Identify which cell holds the provided text, then report its [x, y] central coordinate. 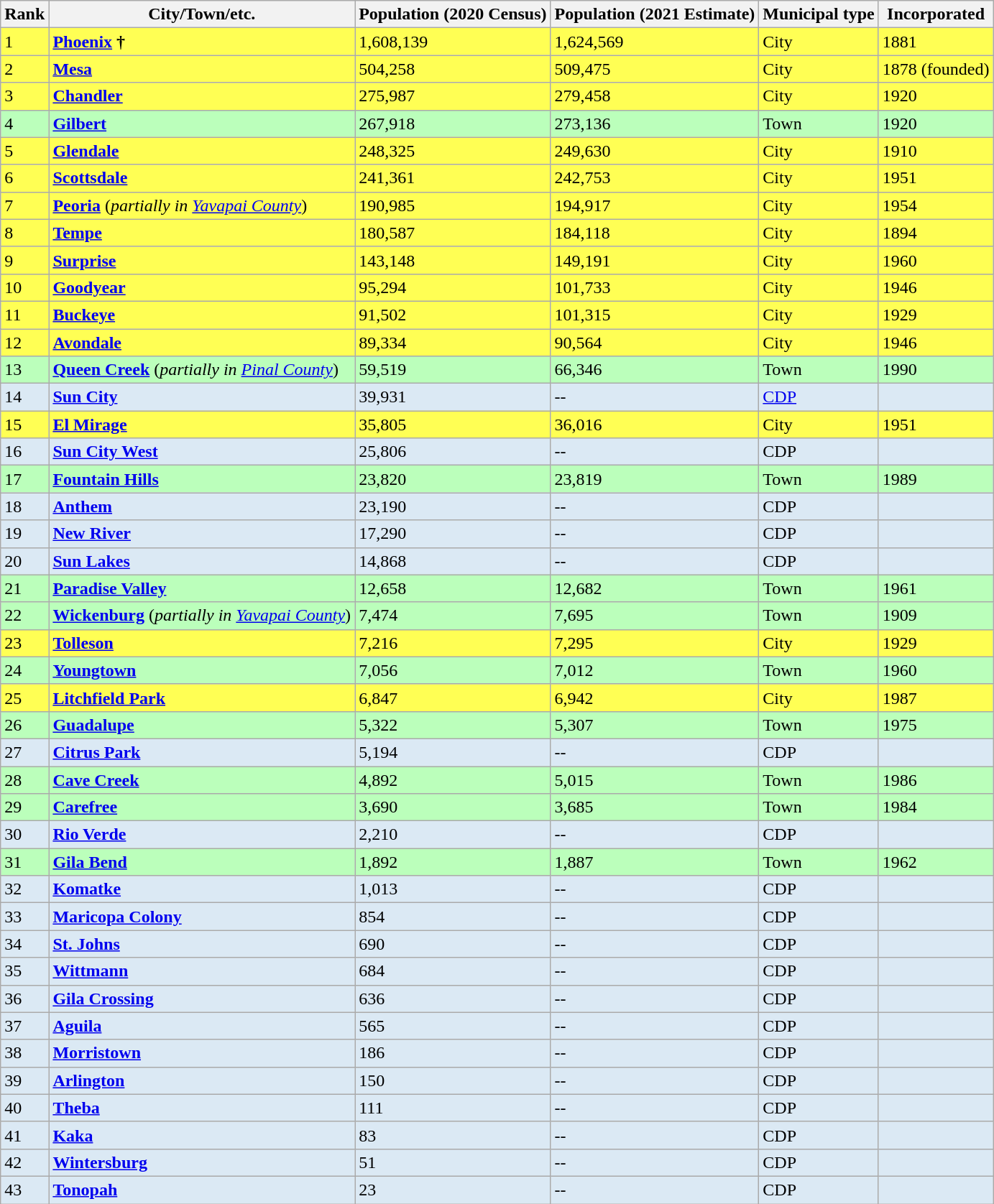
Komatke [202, 889]
1,624,569 [655, 42]
15 [24, 425]
Carefree [202, 807]
41 [24, 1135]
59,519 [453, 370]
7,216 [453, 643]
1962 [936, 862]
Mesa [202, 69]
1975 [936, 725]
22 [24, 616]
90,564 [655, 343]
Buckeye [202, 315]
19 [24, 534]
1910 [936, 151]
690 [453, 944]
1,887 [655, 862]
1878 (founded) [936, 69]
1961 [936, 588]
6,942 [655, 698]
Sun City [202, 397]
241,361 [453, 178]
5,307 [655, 725]
143,148 [453, 260]
Guadalupe [202, 725]
29 [24, 807]
3,685 [655, 807]
636 [453, 999]
1,608,139 [453, 42]
34 [24, 944]
St. Johns [202, 944]
8 [24, 233]
6,847 [453, 698]
17 [24, 479]
2,210 [453, 835]
51 [453, 1162]
149,191 [655, 260]
32 [24, 889]
101,315 [655, 315]
Sun City West [202, 452]
26 [24, 725]
Sun Lakes [202, 561]
23,819 [655, 479]
111 [453, 1108]
23,190 [453, 506]
Scottsdale [202, 178]
248,325 [453, 151]
1894 [936, 233]
New River [202, 534]
Rank [24, 14]
242,753 [655, 178]
Goodyear [202, 287]
91,502 [453, 315]
12 [24, 343]
Municipal type [819, 14]
35,805 [453, 425]
Wintersburg [202, 1162]
7,474 [453, 616]
11 [24, 315]
42 [24, 1162]
5,015 [655, 779]
21 [24, 588]
37 [24, 1026]
Population (2021 Estimate) [655, 14]
7,056 [453, 670]
14 [24, 397]
14,868 [453, 561]
12,658 [453, 588]
Aguila [202, 1026]
20 [24, 561]
Gila Crossing [202, 999]
Tonopah [202, 1190]
Anthem [202, 506]
89,334 [453, 343]
83 [453, 1135]
Population (2020 Census) [453, 14]
194,917 [655, 205]
Paradise Valley [202, 588]
1 [24, 42]
Wittmann [202, 971]
Wickenburg (partially in Yavapai County) [202, 616]
7,695 [655, 616]
Maricopa Colony [202, 917]
95,294 [453, 287]
40 [24, 1108]
39,931 [453, 397]
17,290 [453, 534]
565 [453, 1026]
Fountain Hills [202, 479]
28 [24, 779]
1986 [936, 779]
279,458 [655, 96]
Kaka [202, 1135]
1987 [936, 698]
7,012 [655, 670]
5,194 [453, 752]
Theba [202, 1108]
43 [24, 1190]
30 [24, 835]
Surprise [202, 260]
249,630 [655, 151]
Rio Verde [202, 835]
El Mirage [202, 425]
35 [24, 971]
1909 [936, 616]
Chandler [202, 96]
4,892 [453, 779]
184,118 [655, 233]
City/Town/etc. [202, 14]
Incorporated [936, 14]
Queen Creek (partially in Pinal County) [202, 370]
9 [24, 260]
4 [24, 124]
25 [24, 698]
504,258 [453, 69]
36 [24, 999]
1954 [936, 205]
7 [24, 205]
13 [24, 370]
180,587 [453, 233]
16 [24, 452]
18 [24, 506]
Tolleson [202, 643]
Tempe [202, 233]
Cave Creek [202, 779]
1,892 [453, 862]
36,016 [655, 425]
854 [453, 917]
Phoenix † [202, 42]
190,985 [453, 205]
39 [24, 1080]
509,475 [655, 69]
267,918 [453, 124]
27 [24, 752]
12,682 [655, 588]
186 [453, 1053]
3,690 [453, 807]
Morristown [202, 1053]
38 [24, 1053]
101,733 [655, 287]
Citrus Park [202, 752]
2 [24, 69]
5,322 [453, 725]
6 [24, 178]
273,136 [655, 124]
275,987 [453, 96]
5 [24, 151]
1989 [936, 479]
1881 [936, 42]
1984 [936, 807]
1990 [936, 370]
7,295 [655, 643]
Youngtown [202, 670]
25,806 [453, 452]
Gilbert [202, 124]
33 [24, 917]
Avondale [202, 343]
684 [453, 971]
24 [24, 670]
Litchfield Park [202, 698]
Gila Bend [202, 862]
66,346 [655, 370]
3 [24, 96]
31 [24, 862]
Glendale [202, 151]
150 [453, 1080]
10 [24, 287]
23,820 [453, 479]
1,013 [453, 889]
Arlington [202, 1080]
Peoria (partially in Yavapai County) [202, 205]
